Output the [x, y] coordinate of the center of the cell containing the given text.  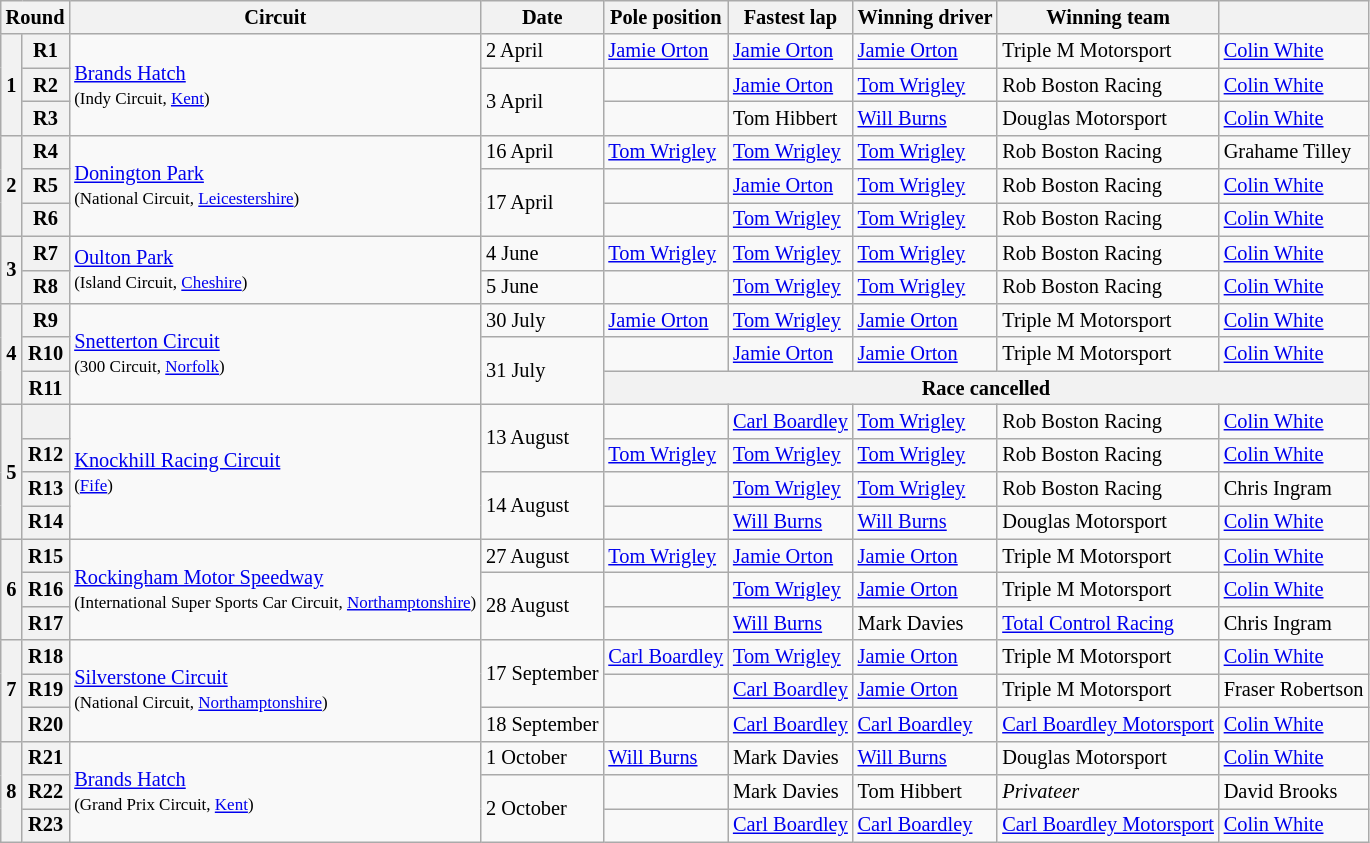
David Brooks [1294, 791]
R11 [46, 388]
3 April [542, 102]
Circuit [275, 17]
3 [12, 270]
R18 [46, 657]
R6 [46, 219]
Total Control Racing [1108, 623]
17 April [542, 202]
R7 [46, 253]
Winning driver [926, 17]
4 [12, 354]
R10 [46, 354]
16 April [542, 152]
5 June [542, 287]
Fraser Robertson [1294, 690]
28 August [542, 606]
1 October [542, 758]
R20 [46, 724]
R14 [46, 522]
R9 [46, 320]
R21 [46, 758]
Brands Hatch(Grand Prix Circuit, Kent) [275, 792]
27 August [542, 556]
R22 [46, 791]
Winning team [1108, 17]
R1 [46, 51]
Date [542, 17]
Rockingham Motor Speedway(International Super Sports Car Circuit, Northamptonshire) [275, 590]
R23 [46, 825]
Donington Park(National Circuit, Leicestershire) [275, 186]
R3 [46, 118]
8 [12, 792]
R16 [46, 589]
Fastest lap [790, 17]
R8 [46, 287]
Knockhill Racing Circuit(Fife) [275, 472]
Round [36, 17]
R12 [46, 455]
4 June [542, 253]
14 August [542, 506]
2 April [542, 51]
13 August [542, 438]
18 September [542, 724]
2 October [542, 808]
30 July [542, 320]
Silverstone Circuit(National Circuit, Northamptonshire) [275, 690]
R19 [46, 690]
R2 [46, 85]
2 [12, 186]
Snetterton Circuit(300 Circuit, Norfolk) [275, 354]
R13 [46, 489]
Race cancelled [986, 388]
1 [12, 84]
R15 [46, 556]
Privateer [1108, 791]
Brands Hatch(Indy Circuit, Kent) [275, 84]
Grahame Tilley [1294, 152]
Oulton Park(Island Circuit, Cheshire) [275, 270]
R17 [46, 623]
Pole position [666, 17]
5 [12, 472]
R5 [46, 186]
7 [12, 690]
17 September [542, 674]
6 [12, 590]
31 July [542, 370]
R4 [46, 152]
